Locate the cell with the specified text and output its (X, Y) center coordinate. 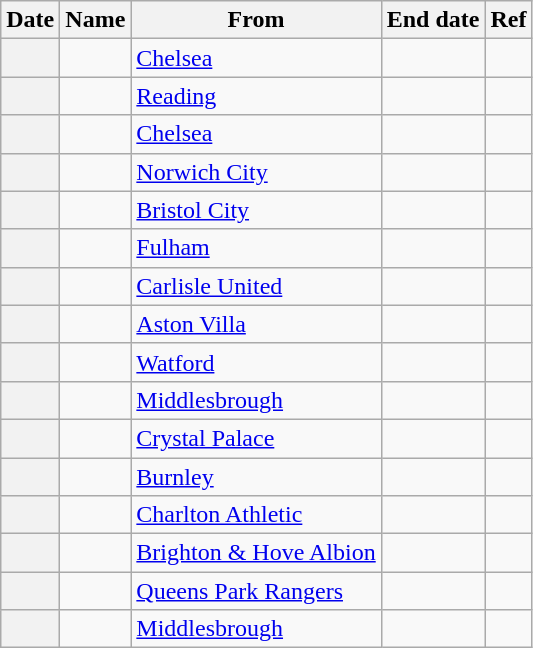
Fulham (256, 248)
Date (30, 20)
Crystal Palace (256, 438)
Ref (508, 20)
From (256, 20)
Norwich City (256, 172)
Charlton Athletic (256, 515)
Name (96, 20)
Watford (256, 362)
Brighton & Hove Albion (256, 553)
Burnley (256, 477)
Aston Villa (256, 324)
Reading (256, 96)
Carlisle United (256, 286)
End date (433, 20)
Bristol City (256, 210)
Queens Park Rangers (256, 591)
